Extract the [X, Y] coordinate from the center of the cell holding the provided text.  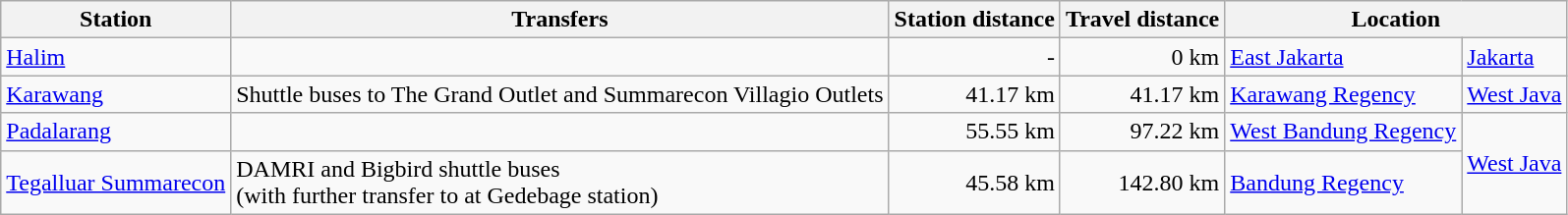
55.55 km [974, 132]
Station [116, 20]
45.58 km [974, 183]
Tegalluar Summarecon [116, 183]
- [974, 57]
97.22 km [1142, 132]
Location [1396, 20]
Travel distance [1142, 20]
Padalarang [116, 132]
Shuttle buses to The Grand Outlet and Summarecon Villagio Outlets [560, 94]
Jakarta [1514, 57]
DAMRI and Bigbird shuttle buses(with further transfer to at Gedebage station) [560, 183]
142.80 km [1142, 183]
0 km [1142, 57]
East Jakarta [1343, 57]
Transfers [560, 20]
West Bandung Regency [1343, 132]
Station distance [974, 20]
Halim [116, 57]
Bandung Regency [1343, 183]
Karawang Regency [1343, 94]
Karawang [116, 94]
